Pinpoint the cell where the given text exists, returning its (X, Y) midpoint coordinate. 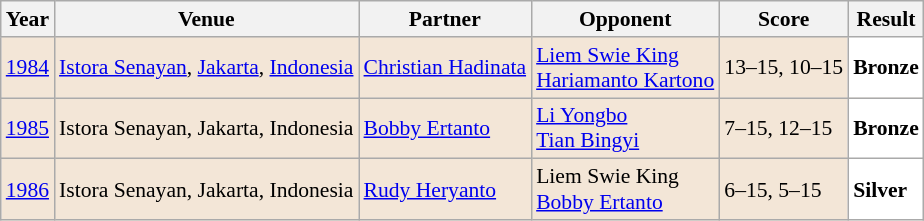
Year (28, 19)
Opponent (625, 19)
Silver (886, 190)
Venue (206, 19)
1984 (28, 68)
13–15, 10–15 (784, 68)
Partner (446, 19)
1985 (28, 128)
Li Yongbo Tian Bingyi (625, 128)
Score (784, 19)
Liem Swie King Hariamanto Kartono (625, 68)
Liem Swie King Bobby Ertanto (625, 190)
1986 (28, 190)
Rudy Heryanto (446, 190)
Bobby Ertanto (446, 128)
6–15, 5–15 (784, 190)
Christian Hadinata (446, 68)
Result (886, 19)
7–15, 12–15 (784, 128)
